Determine the (x, y) coordinate at the center of the cell enclosing the given text.  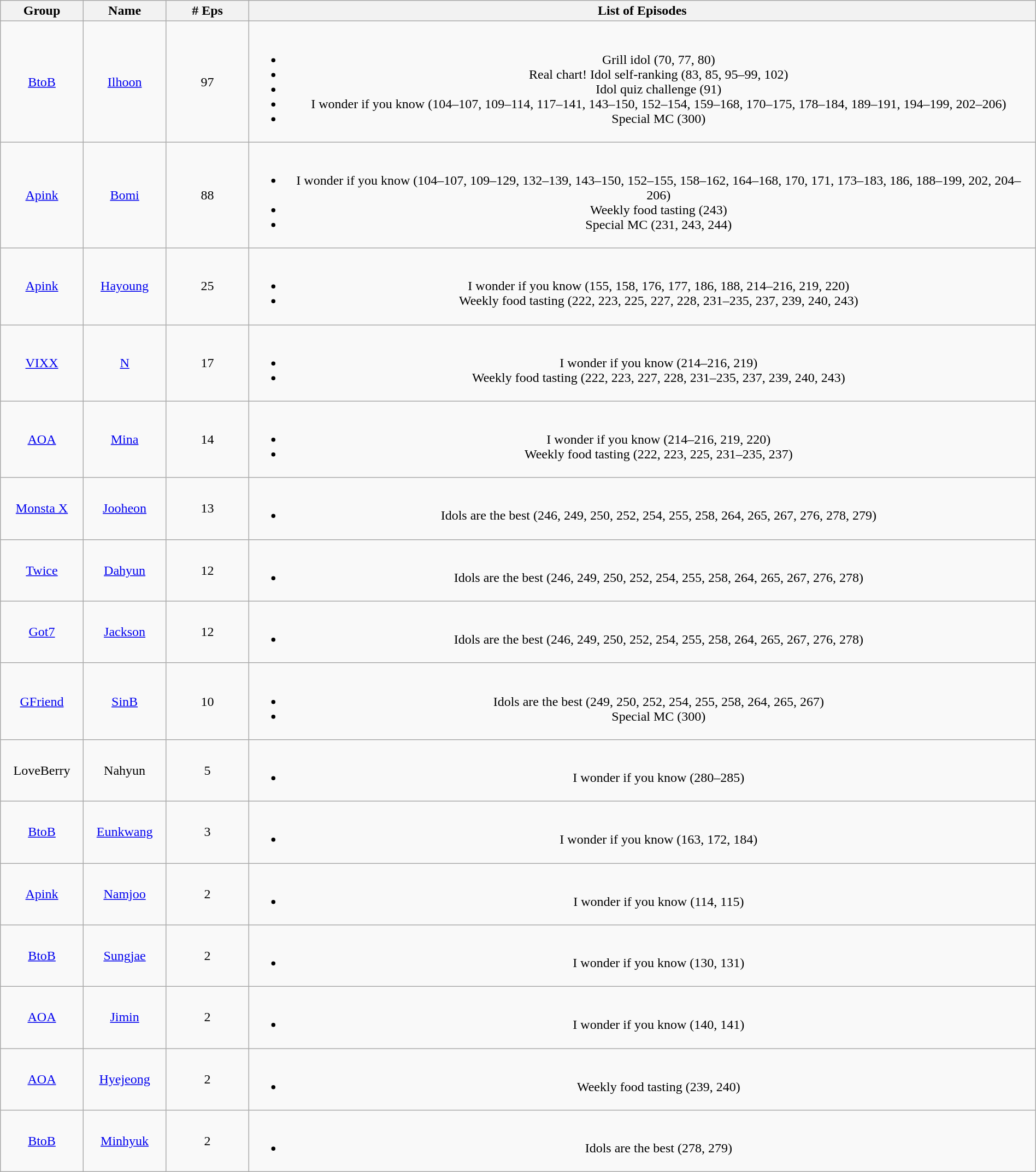
GFriend (42, 701)
Hayoung (125, 286)
Group (42, 11)
25 (208, 286)
Twice (42, 570)
# Eps (208, 11)
SinB (125, 701)
Namjoo (125, 894)
I wonder if you know (214–216, 219)Weekly food tasting (222, 223, 227, 228, 231–235, 237, 239, 240, 243) (642, 363)
I wonder if you know (163, 172, 184) (642, 832)
Monsta X (42, 508)
Idols are the best (249, 250, 252, 254, 255, 258, 264, 265, 267)Special MC (300) (642, 701)
Minhyuk (125, 1141)
88 (208, 195)
Weekly food tasting (239, 240) (642, 1080)
Jimin (125, 1017)
N (125, 363)
Hyejeong (125, 1080)
LoveBerry (42, 770)
10 (208, 701)
VIXX (42, 363)
Bomi (125, 195)
97 (208, 82)
I wonder if you know (140, 141) (642, 1017)
Sungjae (125, 956)
Idols are the best (278, 279) (642, 1141)
Idols are the best (246, 249, 250, 252, 254, 255, 258, 264, 265, 267, 276, 278, 279) (642, 508)
3 (208, 832)
I wonder if you know (130, 131) (642, 956)
Got7 (42, 632)
I wonder if you know (114, 115) (642, 894)
5 (208, 770)
Ilhoon (125, 82)
I wonder if you know (214–216, 219, 220)Weekly food tasting (222, 223, 225, 231–235, 237) (642, 439)
17 (208, 363)
14 (208, 439)
Jackson (125, 632)
I wonder if you know (280–285) (642, 770)
Jooheon (125, 508)
Nahyun (125, 770)
Eunkwang (125, 832)
List of Episodes (642, 11)
Mina (125, 439)
13 (208, 508)
I wonder if you know (155, 158, 176, 177, 186, 188, 214–216, 219, 220)Weekly food tasting (222, 223, 225, 227, 228, 231–235, 237, 239, 240, 243) (642, 286)
Dahyun (125, 570)
Name (125, 11)
